Pinpoint the cell where the given text exists, returning its [X, Y] midpoint coordinate. 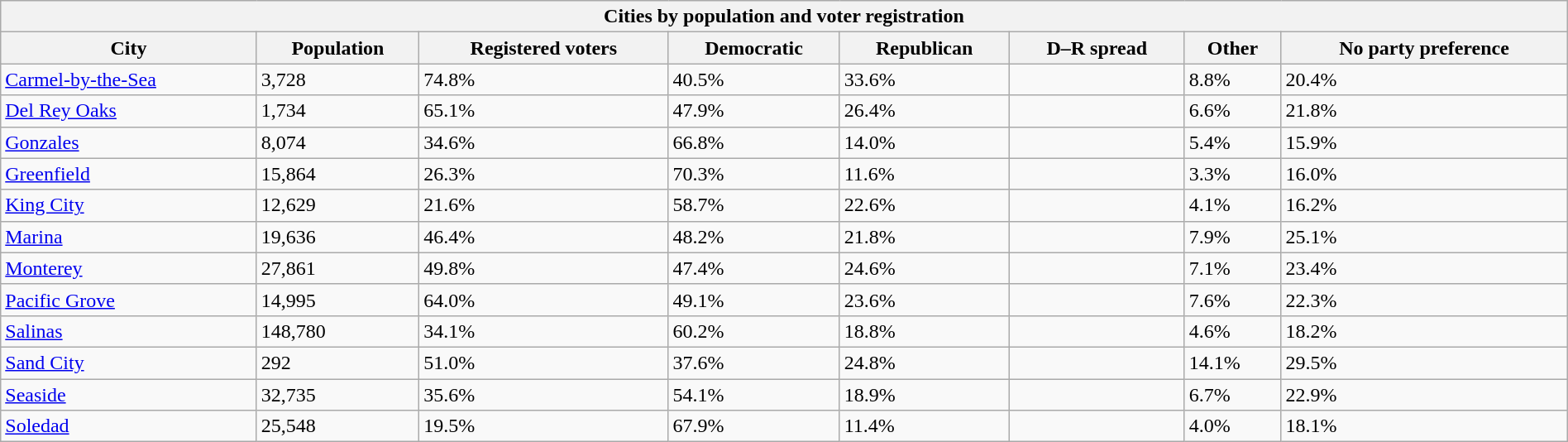
33.6% [925, 79]
32,735 [337, 395]
18.2% [1424, 331]
Greenfield [129, 174]
19,636 [337, 237]
18.9% [925, 395]
74.8% [544, 79]
4.0% [1232, 426]
148,780 [337, 331]
D–R spread [1097, 48]
Del Rey Oaks [129, 111]
11.6% [925, 174]
15,864 [337, 174]
58.7% [754, 205]
22.9% [1424, 395]
35.6% [544, 395]
51.0% [544, 363]
16.2% [1424, 205]
Salinas [129, 331]
6.7% [1232, 395]
70.3% [754, 174]
Registered voters [544, 48]
34.6% [544, 142]
67.9% [754, 426]
7.1% [1232, 268]
27,861 [337, 268]
7.6% [1232, 300]
292 [337, 363]
14.1% [1232, 363]
25,548 [337, 426]
29.5% [1424, 363]
49.8% [544, 268]
23.4% [1424, 268]
54.1% [754, 395]
8,074 [337, 142]
24.8% [925, 363]
49.1% [754, 300]
1,734 [337, 111]
3,728 [337, 79]
12,629 [337, 205]
18.1% [1424, 426]
25.1% [1424, 237]
Pacific Grove [129, 300]
64.0% [544, 300]
66.8% [754, 142]
5.4% [1232, 142]
26.3% [544, 174]
60.2% [754, 331]
15.9% [1424, 142]
Population [337, 48]
22.3% [1424, 300]
Democratic [754, 48]
40.5% [754, 79]
7.9% [1232, 237]
46.4% [544, 237]
Monterey [129, 268]
47.9% [754, 111]
16.0% [1424, 174]
Seaside [129, 395]
14,995 [337, 300]
19.5% [544, 426]
3.3% [1232, 174]
26.4% [925, 111]
23.6% [925, 300]
6.6% [1232, 111]
City [129, 48]
Other [1232, 48]
Gonzales [129, 142]
24.6% [925, 268]
Soledad [129, 426]
4.1% [1232, 205]
21.6% [544, 205]
65.1% [544, 111]
Carmel-by-the-Sea [129, 79]
11.4% [925, 426]
Marina [129, 237]
47.4% [754, 268]
34.1% [544, 331]
Republican [925, 48]
20.4% [1424, 79]
22.6% [925, 205]
King City [129, 205]
No party preference [1424, 48]
48.2% [754, 237]
18.8% [925, 331]
14.0% [925, 142]
37.6% [754, 363]
4.6% [1232, 331]
Cities by population and voter registration [784, 17]
8.8% [1232, 79]
Sand City [129, 363]
